Extract the (X, Y) coordinate from the center of the cell holding the provided text.  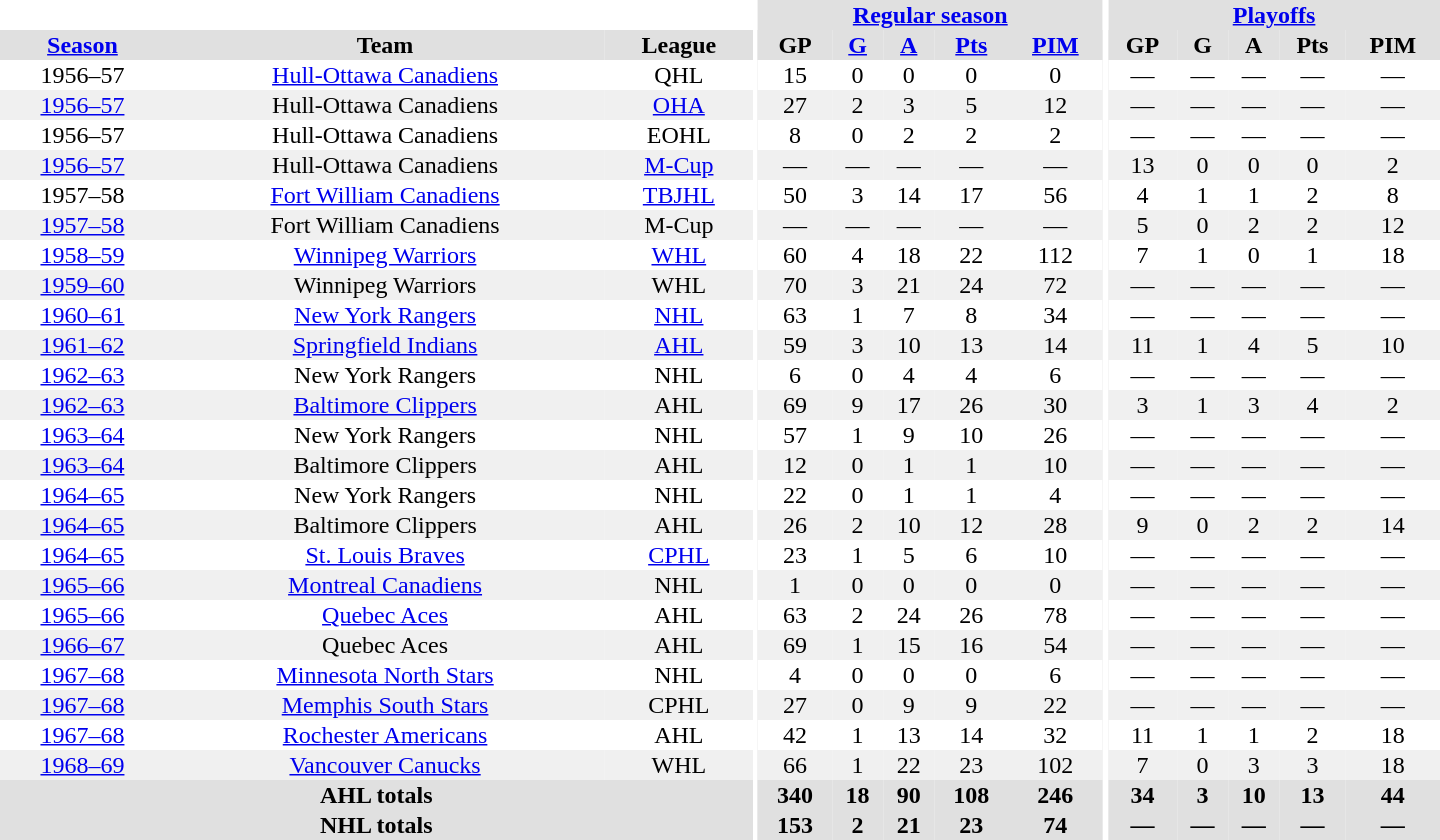
QHL (678, 75)
30 (1055, 405)
1966–67 (82, 645)
108 (971, 795)
Regular season (930, 15)
54 (1055, 645)
1961–62 (82, 345)
112 (1055, 255)
Memphis South Stars (385, 705)
57 (795, 435)
1968–69 (82, 765)
72 (1055, 285)
EOHL (678, 135)
TBJHL (678, 195)
50 (795, 195)
Montreal Canadiens (385, 585)
1958–59 (82, 255)
NHL totals (376, 825)
Springfield Indians (385, 345)
44 (1393, 795)
Season (82, 45)
70 (795, 285)
102 (1055, 765)
St. Louis Braves (385, 555)
AHL totals (376, 795)
66 (795, 765)
42 (795, 735)
90 (908, 795)
78 (1055, 615)
340 (795, 795)
1959–60 (82, 285)
74 (1055, 825)
1960–61 (82, 315)
Rochester Americans (385, 735)
246 (1055, 795)
60 (795, 255)
59 (795, 345)
28 (1055, 525)
32 (1055, 735)
16 (971, 645)
OHA (678, 105)
56 (1055, 195)
Minnesota North Stars (385, 675)
Playoffs (1274, 15)
Team (385, 45)
Vancouver Canucks (385, 765)
153 (795, 825)
League (678, 45)
